Capture the cell that displays the provided text and extract its (X, Y) central coordinate. 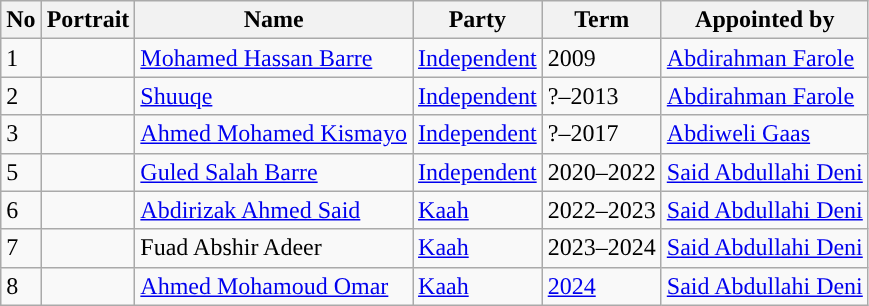
2020–2022 (602, 172)
Guled Salah Barre (274, 172)
8 (21, 286)
2024 (602, 286)
5 (21, 172)
Name (274, 20)
?–2017 (602, 134)
3 (21, 134)
2022–2023 (602, 210)
Abdiweli Gaas (764, 134)
No (21, 20)
Mohamed Hassan Barre (274, 58)
Shuuqe (274, 96)
Ahmed Mohamoud Omar (274, 286)
Term (602, 20)
Ahmed Mohamed Kismayo (274, 134)
Appointed by (764, 20)
Party (478, 20)
?–2013 (602, 96)
6 (21, 210)
Portrait (88, 20)
Abdirizak Ahmed Said (274, 210)
2023–2024 (602, 248)
2009 (602, 58)
1 (21, 58)
7 (21, 248)
2 (21, 96)
Fuad Abshir Adeer (274, 248)
